Search for the cell housing the specified text and yield its (x, y) center coordinate. 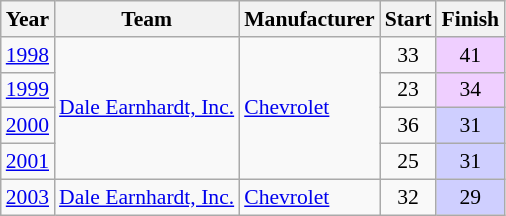
29 (470, 197)
33 (408, 55)
41 (470, 55)
1998 (28, 55)
23 (408, 90)
25 (408, 162)
34 (470, 90)
Finish (470, 19)
2001 (28, 162)
2003 (28, 197)
36 (408, 126)
32 (408, 197)
2000 (28, 126)
Manufacturer (309, 19)
Start (408, 19)
Year (28, 19)
1999 (28, 90)
Team (146, 19)
